Return the (X, Y) coordinate for the center point of the cell that contains the specified text.  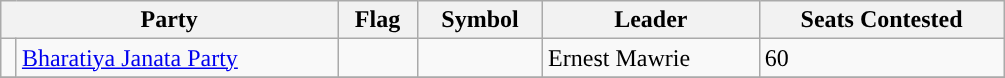
Ernest Mawrie (652, 58)
Bharatiya Janata Party (176, 58)
Party (170, 20)
Symbol (480, 20)
Leader (652, 20)
Flag (378, 20)
Seats Contested (882, 20)
60 (882, 58)
